Return (x, y) of the center of cell containing provided text 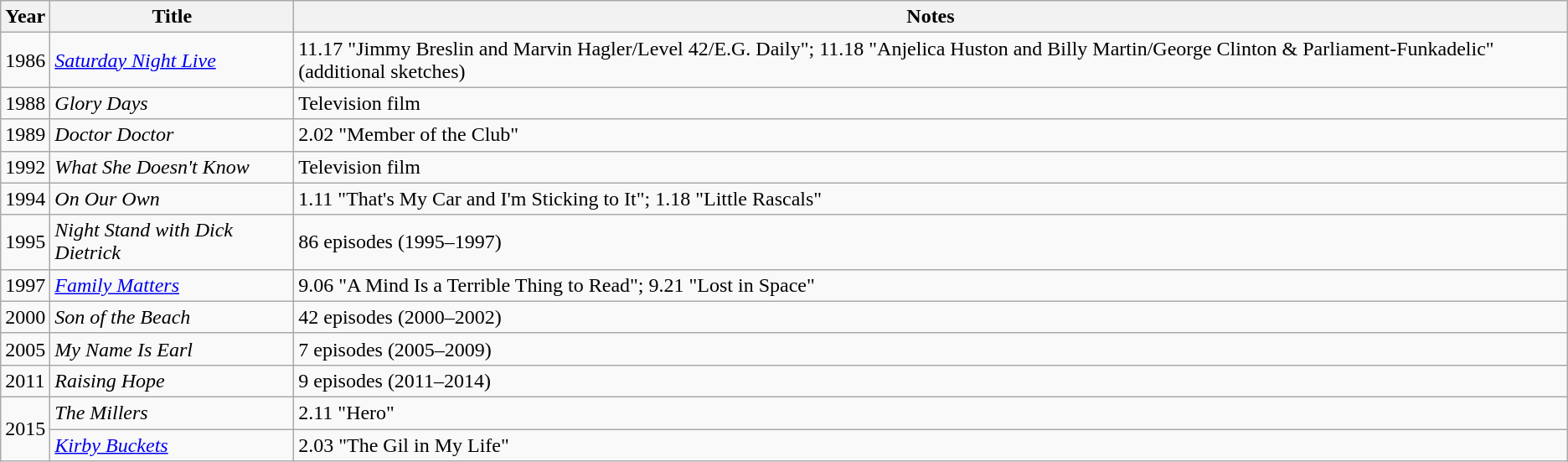
Glory Days (173, 103)
86 episodes (1995–1997) (931, 241)
Notes (931, 17)
What She Doesn't Know (173, 167)
9 episodes (2011–2014) (931, 381)
1997 (25, 285)
Son of the Beach (173, 317)
2.03 "The Gil in My Life" (931, 445)
1995 (25, 241)
Year (25, 17)
2015 (25, 428)
1992 (25, 167)
Night Stand with Dick Dietrick (173, 241)
On Our Own (173, 199)
9.06 "A Mind Is a Terrible Thing to Read"; 9.21 "Lost in Space" (931, 285)
1.11 "That's My Car and I'm Sticking to It"; 1.18 "Little Rascals" (931, 199)
2.02 "Member of the Club" (931, 135)
Title (173, 17)
Saturday Night Live (173, 60)
Kirby Buckets (173, 445)
2.11 "Hero" (931, 413)
Family Matters (173, 285)
Raising Hope (173, 381)
42 episodes (2000–2002) (931, 317)
2000 (25, 317)
1989 (25, 135)
The Millers (173, 413)
My Name Is Earl (173, 349)
1994 (25, 199)
Doctor Doctor (173, 135)
2005 (25, 349)
1988 (25, 103)
2011 (25, 381)
1986 (25, 60)
7 episodes (2005–2009) (931, 349)
